Search for the cell housing the specified text and yield its (x, y) center coordinate. 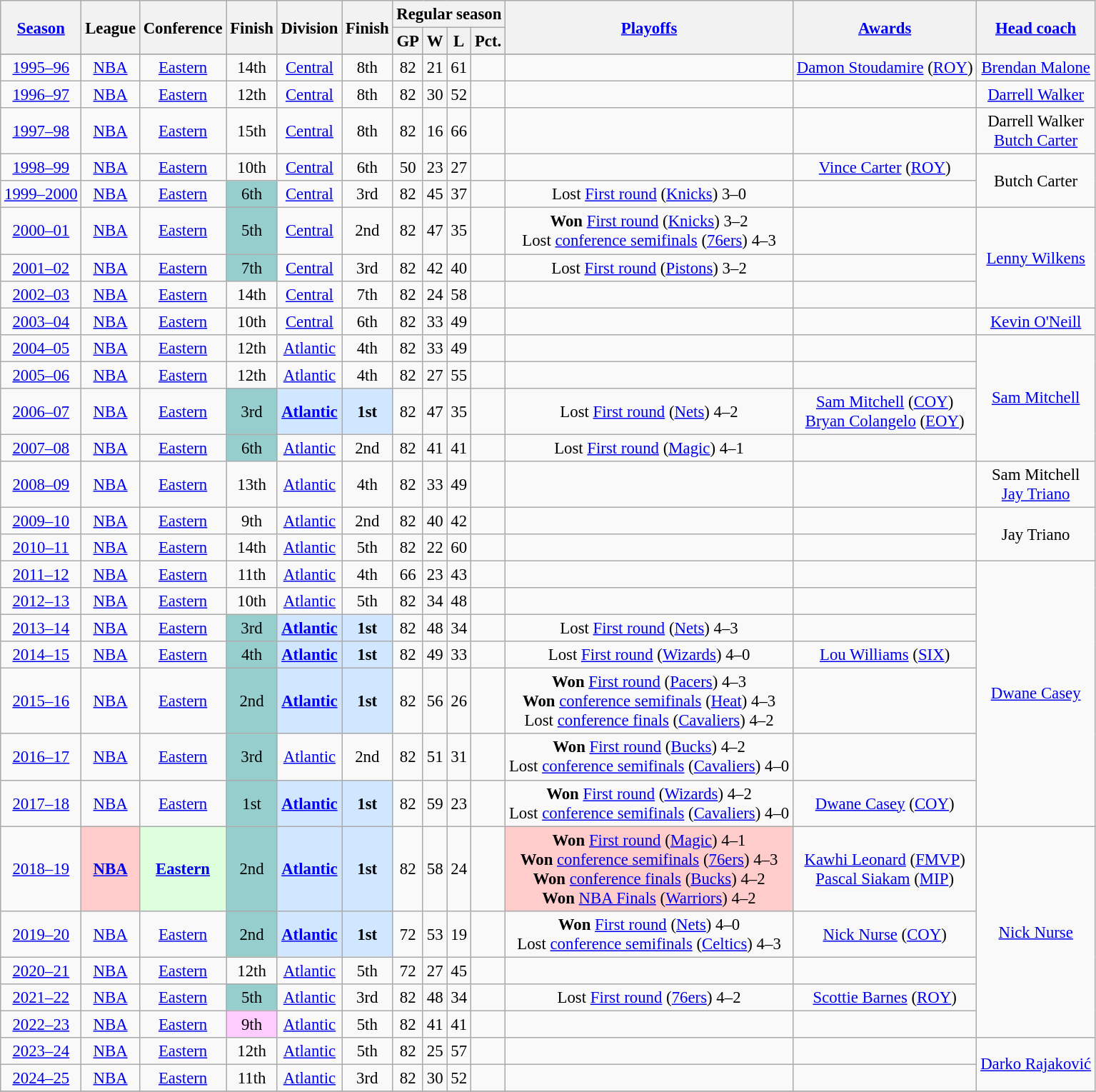
2015–16 (41, 701)
Dwane Casey (COY) (884, 803)
Won First round (Nets) 4–0 Lost conference semifinals (Celtics) 4–3 (650, 934)
61 (459, 68)
Won First round (Magic) 4–1 Won conference semifinals (76ers) 4–3 Won conference finals (Bucks) 4–2 Won NBA Finals (Warriors) 4–2 (650, 868)
Won First round (Pacers) 4–3 Won conference semifinals (Heat) 4–3Lost conference finals (Cavaliers) 4–2 (650, 701)
Darrell Walker (1036, 95)
2005–06 (41, 375)
1995–96 (41, 68)
Scottie Barnes (ROY) (884, 998)
1996–97 (41, 95)
51 (435, 757)
W (435, 41)
Dwane Casey (1036, 694)
2017–18 (41, 803)
Lost First round (Magic) 4–1 (650, 448)
1997–98 (41, 131)
Won First round (Wizards) 4–2Lost conference semifinals (Cavaliers) 4–0 (650, 803)
Darko Rajaković (1036, 1064)
2003–04 (41, 321)
Playoffs (650, 27)
2009–10 (41, 521)
22 (435, 548)
2007–08 (41, 448)
League (110, 27)
37 (459, 195)
57 (459, 1051)
Nick Nurse (COY) (884, 934)
16 (435, 131)
Lost First round (Wizards) 4–0 (650, 655)
Lost First round (76ers) 4–2 (650, 998)
2021–22 (41, 998)
Lost First round (Nets) 4–2 (650, 411)
Kevin O'Neill (1036, 321)
Head coach (1036, 27)
Lost First round (Pistons) 3–2 (650, 268)
Nick Nurse (1036, 932)
Kawhi Leonard (FMVP) Pascal Siakam (MIP) (884, 868)
21 (435, 68)
Lost First round (Knicks) 3–0 (650, 195)
Awards (884, 27)
Lou Williams (SIX) (884, 655)
2020–21 (41, 971)
Pct. (488, 41)
Brendan Malone (1036, 68)
Sam Mitchell (COY) Bryan Colangelo (EOY) (884, 411)
56 (435, 701)
2022–23 (41, 1024)
2012–13 (41, 601)
55 (459, 375)
2010–11 (41, 548)
2016–17 (41, 757)
Damon Stoudamire (ROY) (884, 68)
2002–03 (41, 294)
L (459, 41)
25 (435, 1051)
50 (408, 168)
Won First round (Bucks) 4–2 Lost conference semifinals (Cavaliers) 4–0 (650, 757)
2008–09 (41, 484)
53 (435, 934)
2000–01 (41, 231)
GP (408, 41)
19 (459, 934)
1998–99 (41, 168)
Jay Triano (1036, 534)
Season (41, 27)
2004–05 (41, 348)
13th (251, 484)
31 (459, 757)
Vince Carter (ROY) (884, 168)
2006–07 (41, 411)
Sam Mitchell (1036, 397)
Won First round (Knicks) 3–2 Lost conference semifinals (76ers) 4–3 (650, 231)
Darrell WalkerButch Carter (1036, 131)
Conference (183, 27)
2019–20 (41, 934)
Lenny Wilkens (1036, 258)
Lost First round (Nets) 4–3 (650, 628)
2013–14 (41, 628)
2011–12 (41, 575)
60 (459, 548)
Division (309, 27)
2014–15 (41, 655)
15th (251, 131)
2001–02 (41, 268)
2023–24 (41, 1051)
59 (435, 803)
43 (459, 575)
Sam MitchellJay Triano (1036, 484)
Regular season (449, 14)
26 (459, 701)
2018–19 (41, 868)
2024–25 (41, 1078)
1999–2000 (41, 195)
Butch Carter (1036, 181)
